Capture the cell that displays the provided text and extract its (x, y) central coordinate. 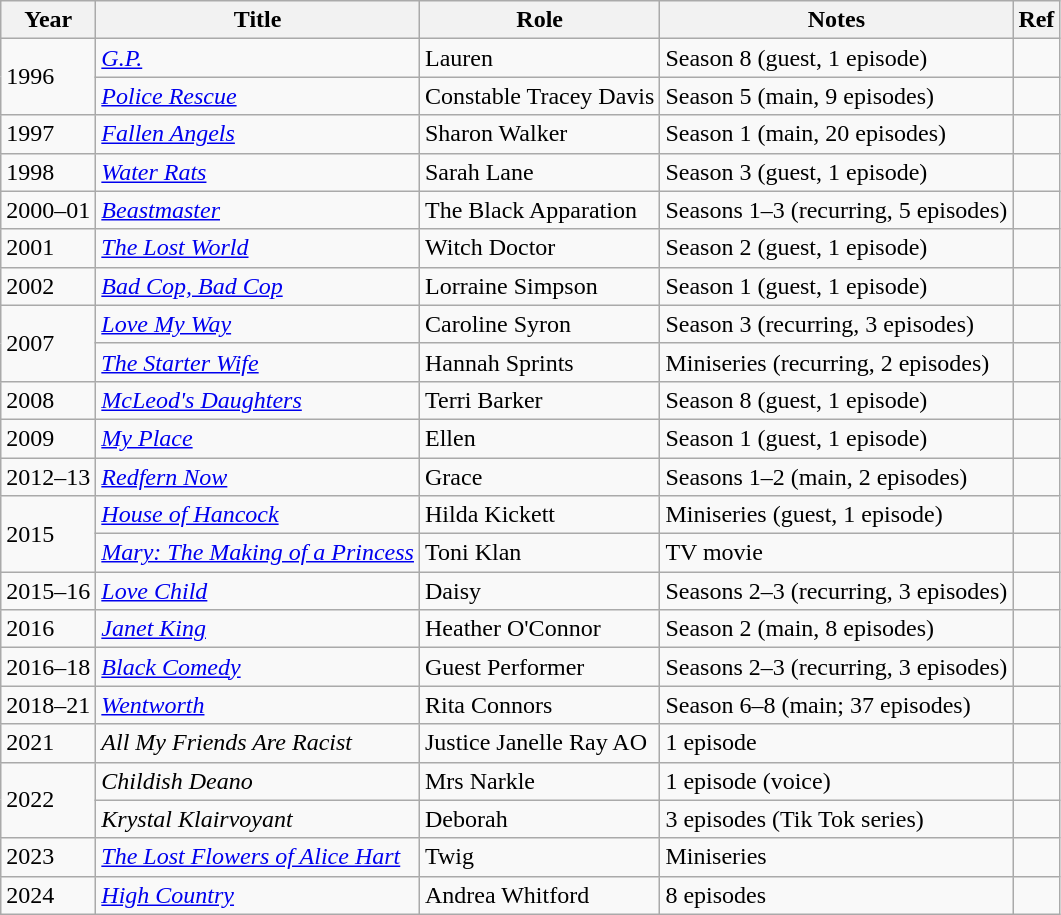
2009 (48, 438)
2018–21 (48, 705)
Hannah Sprints (539, 362)
Constable Tracey Davis (539, 96)
Title (258, 20)
Janet King (258, 629)
1998 (48, 172)
2021 (48, 743)
1 episode (voice) (836, 781)
Miniseries (recurring, 2 episodes) (836, 362)
Terri Barker (539, 400)
Season 1 (main, 20 episodes) (836, 134)
McLeod's Daughters (258, 400)
Toni Klan (539, 553)
Krystal Klairvoyant (258, 819)
Witch Doctor (539, 248)
2008 (48, 400)
TV movie (836, 553)
The Starter Wife (258, 362)
Mary: The Making of a Princess (258, 553)
All My Friends Are Racist (258, 743)
Daisy (539, 591)
Sharon Walker (539, 134)
2016–18 (48, 667)
Season 2 (guest, 1 episode) (836, 248)
Ellen (539, 438)
Role (539, 20)
House of Hancock (258, 515)
3 episodes (Tik Tok series) (836, 819)
2002 (48, 286)
Mrs Narkle (539, 781)
Heather O'Connor (539, 629)
2016 (48, 629)
Year (48, 20)
Water Rats (258, 172)
8 episodes (836, 895)
Notes (836, 20)
2007 (48, 343)
1997 (48, 134)
Seasons 1–3 (recurring, 5 episodes) (836, 210)
High Country (258, 895)
Childish Deano (258, 781)
Hilda Kickett (539, 515)
Love Child (258, 591)
The Black Apparation (539, 210)
Season 6–8 (main; 37 episodes) (836, 705)
My Place (258, 438)
Caroline Syron (539, 324)
Redfern Now (258, 477)
Bad Cop, Bad Cop (258, 286)
Season 5 (main, 9 episodes) (836, 96)
2023 (48, 857)
2015 (48, 534)
Andrea Whitford (539, 895)
2024 (48, 895)
Black Comedy (258, 667)
Wentworth (258, 705)
Guest Performer (539, 667)
1996 (48, 77)
G.P. (258, 58)
Miniseries (guest, 1 episode) (836, 515)
Deborah (539, 819)
Ref (1036, 20)
Grace (539, 477)
Season 3 (recurring, 3 episodes) (836, 324)
Justice Janelle Ray AO (539, 743)
2012–13 (48, 477)
Lorraine Simpson (539, 286)
Rita Connors (539, 705)
Twig (539, 857)
1 episode (836, 743)
Beastmaster (258, 210)
2015–16 (48, 591)
2022 (48, 800)
Miniseries (836, 857)
Fallen Angels (258, 134)
The Lost World (258, 248)
Season 2 (main, 8 episodes) (836, 629)
2001 (48, 248)
The Lost Flowers of Alice Hart (258, 857)
Sarah Lane (539, 172)
Police Rescue (258, 96)
Lauren (539, 58)
2000–01 (48, 210)
Love My Way (258, 324)
Seasons 1–2 (main, 2 episodes) (836, 477)
Season 3 (guest, 1 episode) (836, 172)
